Pinpoint the cell where the given text exists, returning its (x, y) midpoint coordinate. 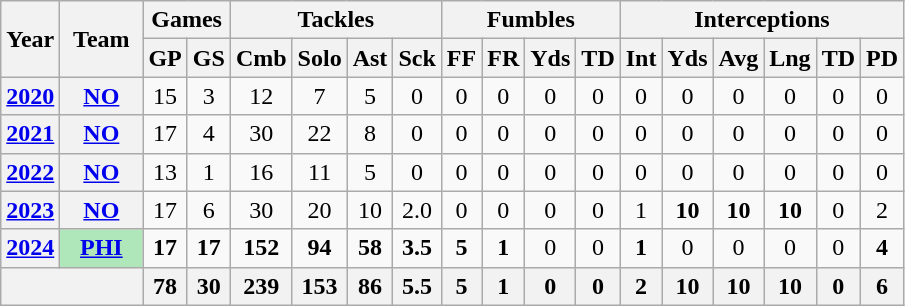
GS (208, 58)
2023 (30, 210)
2020 (30, 96)
13 (165, 172)
15 (165, 96)
86 (370, 286)
22 (320, 134)
GP (165, 58)
2024 (30, 248)
16 (261, 172)
20 (320, 210)
Fumbles (530, 20)
FR (504, 58)
Sck (417, 58)
Avg (738, 58)
8 (370, 134)
5.5 (417, 286)
153 (320, 286)
3.5 (417, 248)
Lng (790, 58)
Ast (370, 58)
Solo (320, 58)
94 (320, 248)
Year (30, 39)
239 (261, 286)
FF (461, 58)
2022 (30, 172)
Team (102, 39)
78 (165, 286)
2.0 (417, 210)
PHI (102, 248)
12 (261, 96)
Interceptions (762, 20)
Games (186, 20)
152 (261, 248)
7 (320, 96)
Int (641, 58)
PD (882, 58)
58 (370, 248)
Tackles (336, 20)
Cmb (261, 58)
3 (208, 96)
11 (320, 172)
2021 (30, 134)
